Provide the (x, y) coordinate of the cell's center where the given text is located.  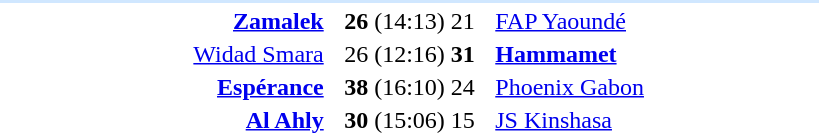
26 (12:16) 31 (410, 54)
Espérance (162, 87)
26 (14:13) 21 (410, 21)
Zamalek (162, 21)
Widad Smara (162, 54)
FAP Yaoundé (656, 21)
38 (16:10) 24 (410, 87)
Hammamet (656, 54)
Phoenix Gabon (656, 87)
